Find where the given text appears and provide that cell's center as [x, y] coordinate. 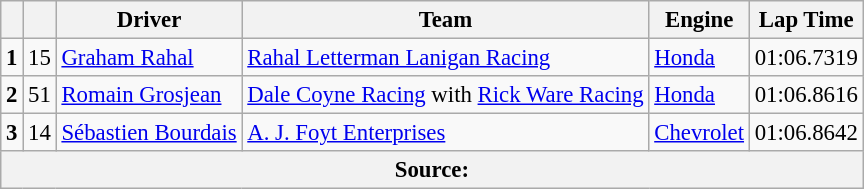
A. J. Foyt Enterprises [446, 133]
1 [12, 58]
01:06.8616 [806, 95]
Sébastien Bourdais [149, 133]
Graham Rahal [149, 58]
Team [446, 20]
14 [40, 133]
Source: [432, 170]
Driver [149, 20]
01:06.7319 [806, 58]
2 [12, 95]
Rahal Letterman Lanigan Racing [446, 58]
Dale Coyne Racing with Rick Ware Racing [446, 95]
Romain Grosjean [149, 95]
Engine [699, 20]
51 [40, 95]
15 [40, 58]
01:06.8642 [806, 133]
3 [12, 133]
Lap Time [806, 20]
Chevrolet [699, 133]
